Detect which cell encompasses the target text, then output its [X, Y] center coordinate. 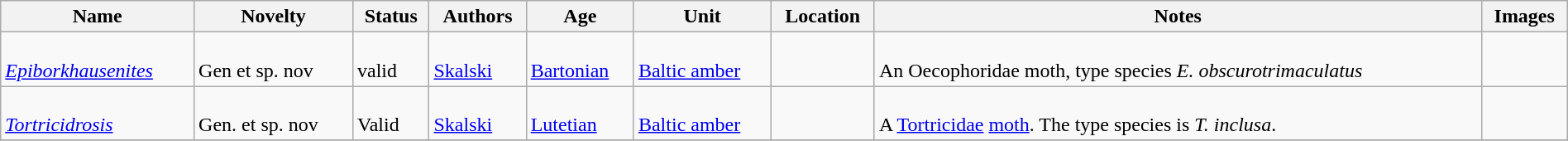
Gen. et sp. nov [274, 113]
Notes [1178, 17]
Gen et sp. nov [274, 60]
Unit [702, 17]
valid [390, 60]
Age [580, 17]
Location [822, 17]
Novelty [274, 17]
Bartonian [580, 60]
Authors [478, 17]
Valid [390, 113]
Images [1524, 17]
Name [98, 17]
A Tortricidae moth. The type species is T. inclusa. [1178, 113]
An Oecophoridae moth, type species E. obscurotrimaculatus [1178, 60]
Epiborkhausenites [98, 60]
Tortricidrosis [98, 113]
Lutetian [580, 113]
Status [390, 17]
